Scan for the cell matching the given text and deliver its (x, y) coordinate at center. 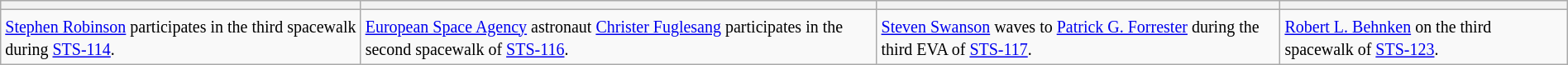
European Space Agency astronaut Christer Fuglesang participates in the second spacewalk of STS-116. (619, 37)
Steven Swanson waves to Patrick G. Forrester during the third EVA of STS-117. (1078, 37)
Robert L. Behnken on the third spacewalk of STS-123. (1424, 37)
Stephen Robinson participates in the third spacewalk during STS-114. (180, 37)
